Return (x, y) of the center of cell containing provided text 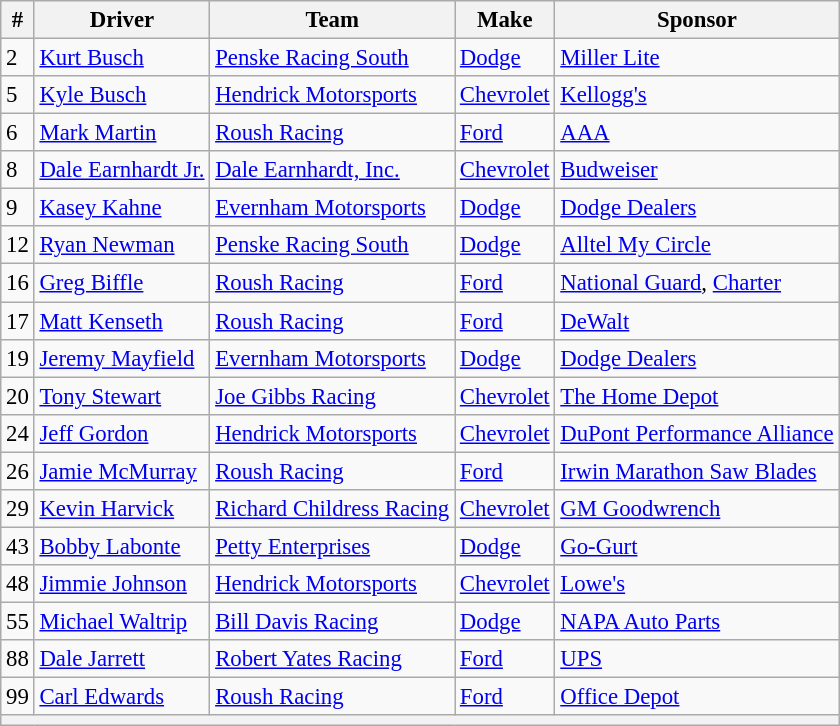
Make (505, 20)
48 (18, 584)
DeWalt (697, 321)
Dale Earnhardt, Inc. (332, 170)
Mark Martin (122, 133)
Michael Waltrip (122, 621)
17 (18, 321)
DuPont Performance Alliance (697, 433)
The Home Depot (697, 396)
2 (18, 58)
Driver (122, 20)
Irwin Marathon Saw Blades (697, 471)
Lowe's (697, 584)
43 (18, 546)
19 (18, 358)
Kevin Harvick (122, 509)
Jimmie Johnson (122, 584)
24 (18, 433)
Miller Lite (697, 58)
Alltel My Circle (697, 245)
26 (18, 471)
AAA (697, 133)
Carl Edwards (122, 697)
Petty Enterprises (332, 546)
NAPA Auto Parts (697, 621)
29 (18, 509)
Team (332, 20)
16 (18, 283)
UPS (697, 659)
Joe Gibbs Racing (332, 396)
GM Goodwrench (697, 509)
Matt Kenseth (122, 321)
88 (18, 659)
# (18, 20)
Kyle Busch (122, 95)
Go-Gurt (697, 546)
99 (18, 697)
Bobby Labonte (122, 546)
12 (18, 245)
5 (18, 95)
Office Depot (697, 697)
Richard Childress Racing (332, 509)
Kellogg's (697, 95)
Dale Earnhardt Jr. (122, 170)
Budweiser (697, 170)
Jeff Gordon (122, 433)
Bill Davis Racing (332, 621)
Kurt Busch (122, 58)
Sponsor (697, 20)
Ryan Newman (122, 245)
Dale Jarrett (122, 659)
8 (18, 170)
20 (18, 396)
Jeremy Mayfield (122, 358)
Robert Yates Racing (332, 659)
Tony Stewart (122, 396)
National Guard, Charter (697, 283)
Kasey Kahne (122, 208)
6 (18, 133)
9 (18, 208)
55 (18, 621)
Jamie McMurray (122, 471)
Greg Biffle (122, 283)
